Find where the given text appears and provide that cell's center as [x, y] coordinate. 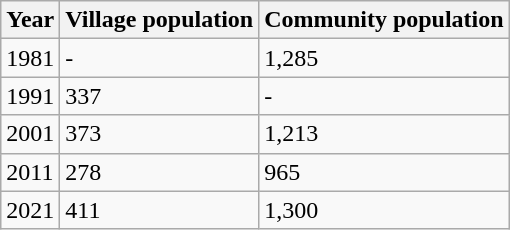
1,213 [384, 134]
2021 [30, 210]
1,285 [384, 58]
411 [160, 210]
1991 [30, 96]
2001 [30, 134]
Community population [384, 20]
Year [30, 20]
337 [160, 96]
2011 [30, 172]
373 [160, 134]
1981 [30, 58]
278 [160, 172]
Village population [160, 20]
1,300 [384, 210]
965 [384, 172]
